Output the (x, y) coordinate of the center of the cell containing the given text.  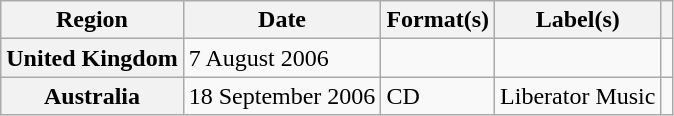
Label(s) (578, 20)
United Kingdom (92, 58)
Liberator Music (578, 96)
18 September 2006 (282, 96)
Format(s) (438, 20)
Region (92, 20)
CD (438, 96)
Date (282, 20)
Australia (92, 96)
7 August 2006 (282, 58)
